Provide the [x, y] coordinate of the cell's center where the given text is located.  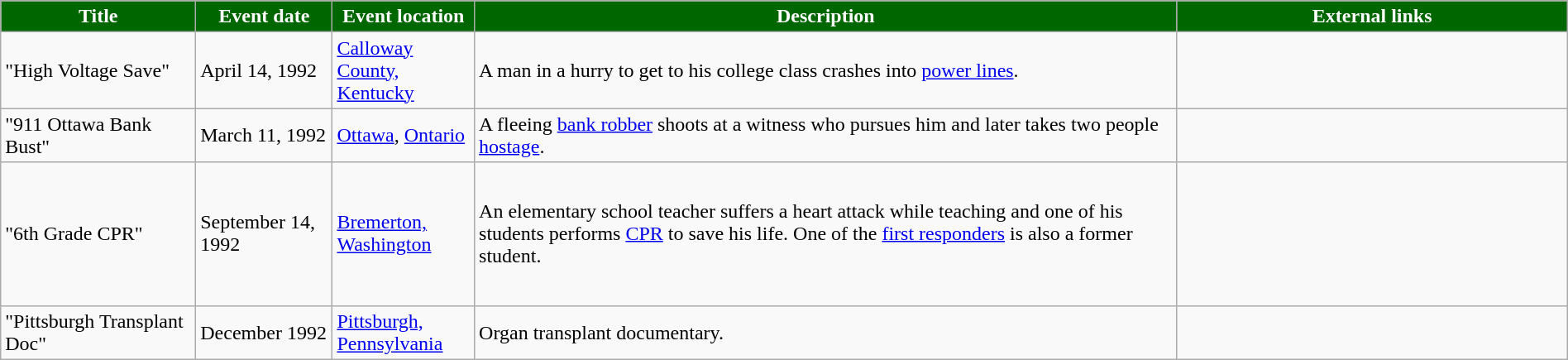
Calloway County, Kentucky [404, 70]
A fleeing bank robber shoots at a witness who pursues him and later takes two people hostage. [826, 136]
Bremerton, Washington [404, 233]
Description [826, 17]
"High Voltage Save" [98, 70]
Ottawa, Ontario [404, 136]
Event date [265, 17]
September 14, 1992 [265, 233]
External links [1372, 17]
Event location [404, 17]
"6th Grade CPR" [98, 233]
April 14, 1992 [265, 70]
Title [98, 17]
March 11, 1992 [265, 136]
December 1992 [265, 333]
Pittsburgh, Pennsylvania [404, 333]
"911 Ottawa Bank Bust" [98, 136]
A man in a hurry to get to his college class crashes into power lines. [826, 70]
Organ transplant documentary. [826, 333]
"Pittsburgh Transplant Doc" [98, 333]
